Return [x, y] of the center of cell containing provided text 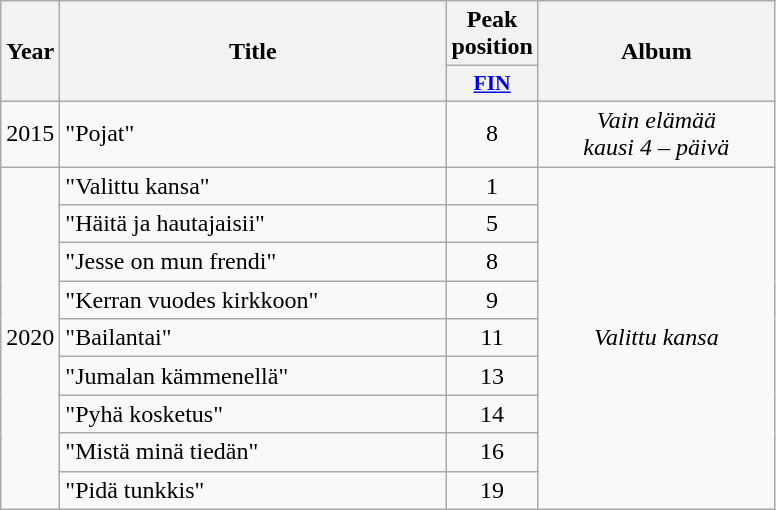
FIN [492, 84]
"Pyhä kosketus" [253, 414]
Title [253, 52]
2015 [30, 134]
"Mistä minä tiedän" [253, 452]
"Jumalan kämmenellä" [253, 376]
19 [492, 490]
2020 [30, 338]
"Kerran vuodes kirkkoon" [253, 300]
"Pidä tunkkis" [253, 490]
1 [492, 185]
Peak position [492, 34]
"Valittu kansa" [253, 185]
"Bailantai" [253, 338]
13 [492, 376]
14 [492, 414]
5 [492, 224]
Vain elämääkausi 4 – päivä [656, 134]
9 [492, 300]
16 [492, 452]
Year [30, 52]
"Jesse on mun frendi" [253, 262]
Album [656, 52]
Valittu kansa [656, 338]
"Pojat" [253, 134]
11 [492, 338]
"Häitä ja hautajaisii" [253, 224]
